Pinpoint the cell where the given text exists, returning its (X, Y) midpoint coordinate. 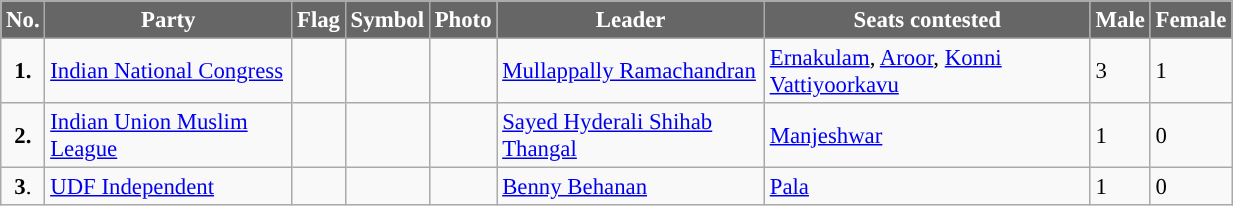
UDF Independent (168, 187)
3. (23, 187)
Seats contested (927, 20)
3 (1120, 72)
Indian National Congress (168, 72)
Pala (927, 187)
Benny Behanan (631, 187)
1. (23, 72)
No. (23, 20)
Male (1120, 20)
Party (168, 20)
Flag (319, 20)
Female (1190, 20)
Symbol (387, 20)
Manjeshwar (927, 136)
2. (23, 136)
Mullappally Ramachandran (631, 72)
Photo (463, 20)
Ernakulam, Aroor, Konni Vattiyoorkavu (927, 72)
Indian Union Muslim League (168, 136)
Leader (631, 20)
Sayed Hyderali Shihab Thangal (631, 136)
